Find where the given text appears and provide that cell's center as [x, y] coordinate. 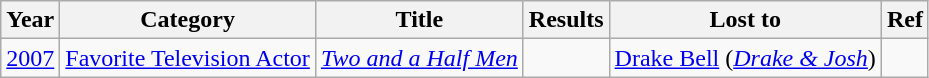
Results [566, 20]
Favorite Television Actor [188, 58]
2007 [30, 58]
Ref [904, 20]
Category [188, 20]
Title [419, 20]
Two and a Half Men [419, 58]
Drake Bell (Drake & Josh) [745, 58]
Year [30, 20]
Lost to [745, 20]
